Output the [x, y] coordinate of the center of the cell containing the given text.  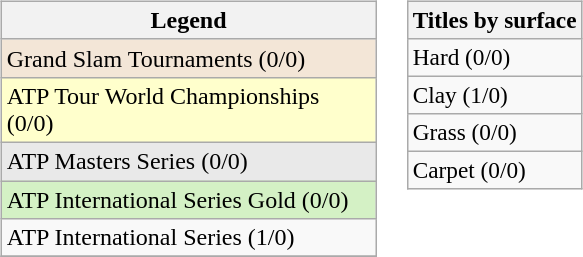
Grass (0/0) [494, 133]
Hard (0/0) [494, 57]
Grand Slam Tournaments (0/0) [188, 58]
Clay (1/0) [494, 95]
ATP Tour World Championships (0/0) [188, 110]
Legend [188, 20]
Titles by surface [494, 20]
ATP International Series Gold (0/0) [188, 199]
ATP Masters Series (0/0) [188, 161]
ATP International Series (1/0) [188, 238]
Carpet (0/0) [494, 171]
